Locate the cell with the specified text and output its (X, Y) center coordinate. 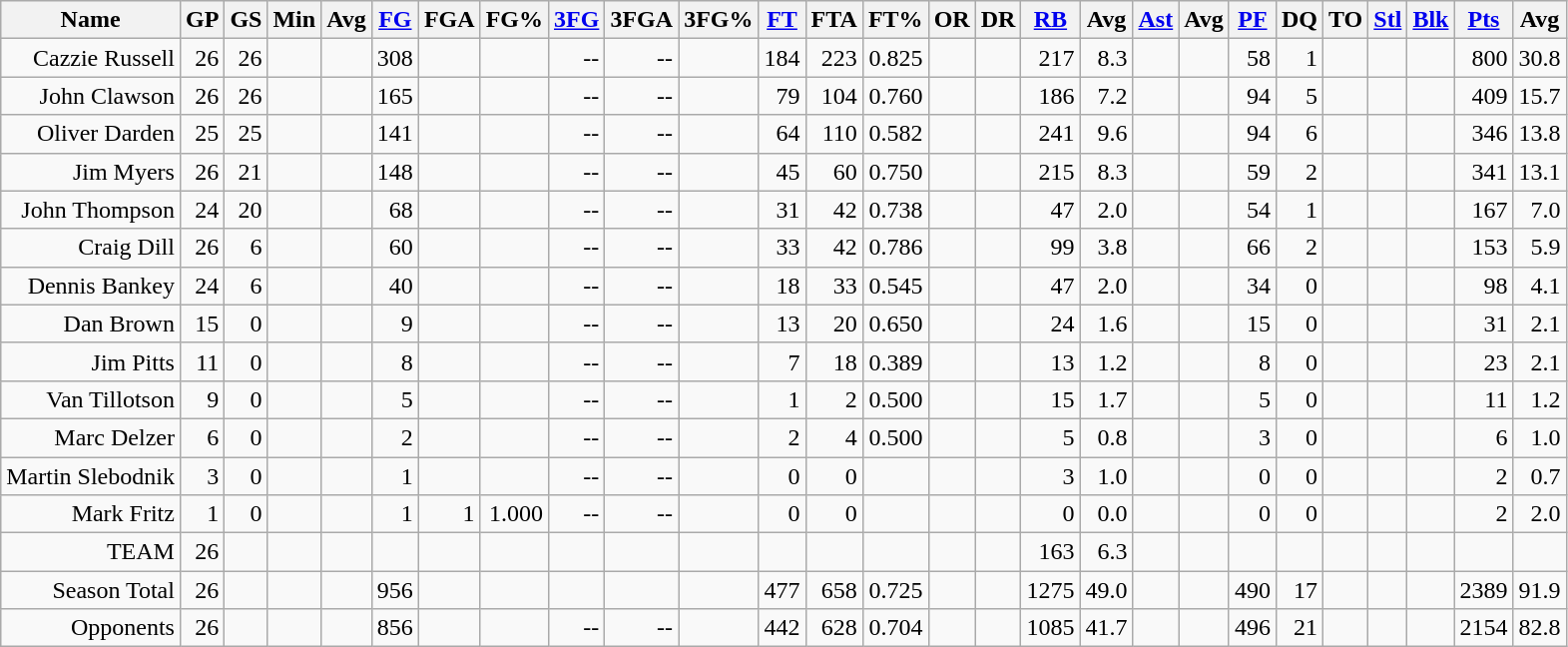
TEAM (91, 552)
Marc Delzer (91, 437)
0.825 (895, 58)
1.7 (1106, 399)
34 (1252, 286)
148 (395, 172)
346 (1483, 134)
215 (1050, 172)
58 (1252, 58)
FGA (449, 20)
Min (294, 20)
49.0 (1106, 590)
1085 (1050, 628)
3.8 (1106, 248)
FG% (514, 20)
3FG% (719, 20)
15.7 (1539, 96)
GP (202, 20)
Name (91, 20)
98 (1483, 286)
64 (783, 134)
Season Total (91, 590)
110 (834, 134)
153 (1483, 248)
3FGA (642, 20)
165 (395, 96)
856 (395, 628)
82.8 (1539, 628)
41.7 (1106, 628)
99 (1050, 248)
141 (395, 134)
442 (783, 628)
1.000 (514, 514)
6.3 (1106, 552)
54 (1252, 210)
4 (834, 437)
13.8 (1539, 134)
FTA (834, 20)
477 (783, 590)
3FG (576, 20)
FT% (895, 20)
68 (395, 210)
GS (246, 20)
Ast (1156, 20)
FT (783, 20)
DQ (1300, 20)
FG (395, 20)
Martin Slebodnik (91, 476)
0.582 (895, 134)
Opponents (91, 628)
167 (1483, 210)
Jim Pitts (91, 361)
79 (783, 96)
17 (1300, 590)
59 (1252, 172)
Stl (1387, 20)
1.6 (1106, 323)
7.0 (1539, 210)
23 (1483, 361)
800 (1483, 58)
341 (1483, 172)
4.1 (1539, 286)
91.9 (1539, 590)
186 (1050, 96)
RB (1050, 20)
0.650 (895, 323)
409 (1483, 96)
Cazzie Russell (91, 58)
Dan Brown (91, 323)
490 (1252, 590)
Van Tillotson (91, 399)
217 (1050, 58)
45 (783, 172)
0.704 (895, 628)
0.750 (895, 172)
TO (1345, 20)
0.725 (895, 590)
OR (952, 20)
2389 (1483, 590)
163 (1050, 552)
0.760 (895, 96)
Dennis Bankey (91, 286)
628 (834, 628)
Craig Dill (91, 248)
DR (998, 20)
241 (1050, 134)
Jim Myers (91, 172)
66 (1252, 248)
5.9 (1539, 248)
0.738 (895, 210)
John Clawson (91, 96)
Oliver Darden (91, 134)
7.2 (1106, 96)
30.8 (1539, 58)
0.389 (895, 361)
2154 (1483, 628)
Mark Fritz (91, 514)
13.1 (1539, 172)
0.545 (895, 286)
0.0 (1106, 514)
104 (834, 96)
9.6 (1106, 134)
Blk (1431, 20)
658 (834, 590)
1275 (1050, 590)
956 (395, 590)
496 (1252, 628)
0.8 (1106, 437)
308 (395, 58)
223 (834, 58)
0.786 (895, 248)
7 (783, 361)
Pts (1483, 20)
PF (1252, 20)
John Thompson (91, 210)
0.7 (1539, 476)
40 (395, 286)
184 (783, 58)
